Scan for the cell matching the given text and deliver its [X, Y] coordinate at center. 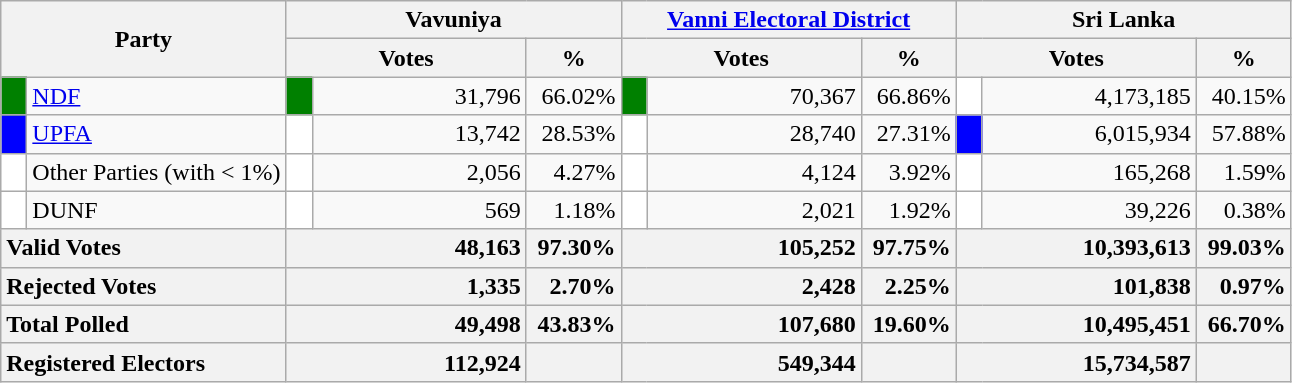
4.27% [574, 172]
Registered Electors [144, 362]
Other Parties (with < 1%) [156, 172]
27.31% [908, 134]
28,740 [754, 134]
6,015,934 [1089, 134]
Vavuniya [454, 20]
2,428 [741, 286]
4,173,185 [1089, 96]
Total Polled [144, 324]
15,734,587 [1076, 362]
97.75% [908, 248]
57.88% [1244, 134]
1.92% [908, 210]
40.15% [1244, 96]
19.60% [908, 324]
NDF [156, 96]
DUNF [156, 210]
48,163 [406, 248]
569 [419, 210]
0.38% [1244, 210]
2.70% [574, 286]
4,124 [754, 172]
10,495,451 [1076, 324]
13,742 [419, 134]
Vanni Electoral District [788, 20]
Rejected Votes [144, 286]
3.92% [908, 172]
2,021 [754, 210]
UPFA [156, 134]
165,268 [1089, 172]
105,252 [741, 248]
2,056 [419, 172]
31,796 [419, 96]
Party [144, 39]
99.03% [1244, 248]
2.25% [908, 286]
549,344 [741, 362]
112,924 [406, 362]
1.59% [1244, 172]
101,838 [1076, 286]
43.83% [574, 324]
66.86% [908, 96]
0.97% [1244, 286]
66.02% [574, 96]
70,367 [754, 96]
10,393,613 [1076, 248]
28.53% [574, 134]
Sri Lanka [1124, 20]
39,226 [1089, 210]
97.30% [574, 248]
Valid Votes [144, 248]
1,335 [406, 286]
66.70% [1244, 324]
107,680 [741, 324]
1.18% [574, 210]
49,498 [406, 324]
